Output the [X, Y] coordinate of the center of the cell containing the given text.  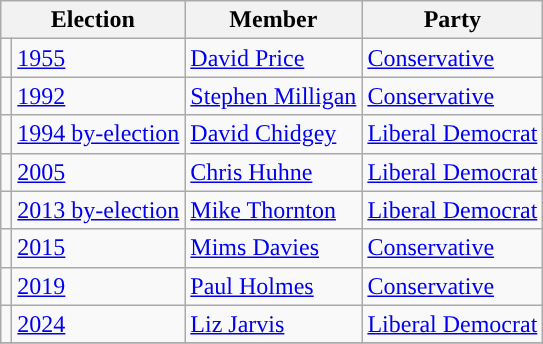
David Price [274, 58]
Election [93, 20]
Stephen Milligan [274, 96]
1994 by-election [98, 134]
Mims Davies [274, 248]
Mike Thornton [274, 210]
Chris Huhne [274, 172]
2019 [98, 286]
2024 [98, 324]
1992 [98, 96]
2015 [98, 248]
1955 [98, 58]
Liz Jarvis [274, 324]
2013 by-election [98, 210]
Paul Holmes [274, 286]
2005 [98, 172]
Member [274, 20]
David Chidgey [274, 134]
Party [452, 20]
